From the cell containing the given text, extract its center point as [X, Y] coordinate. 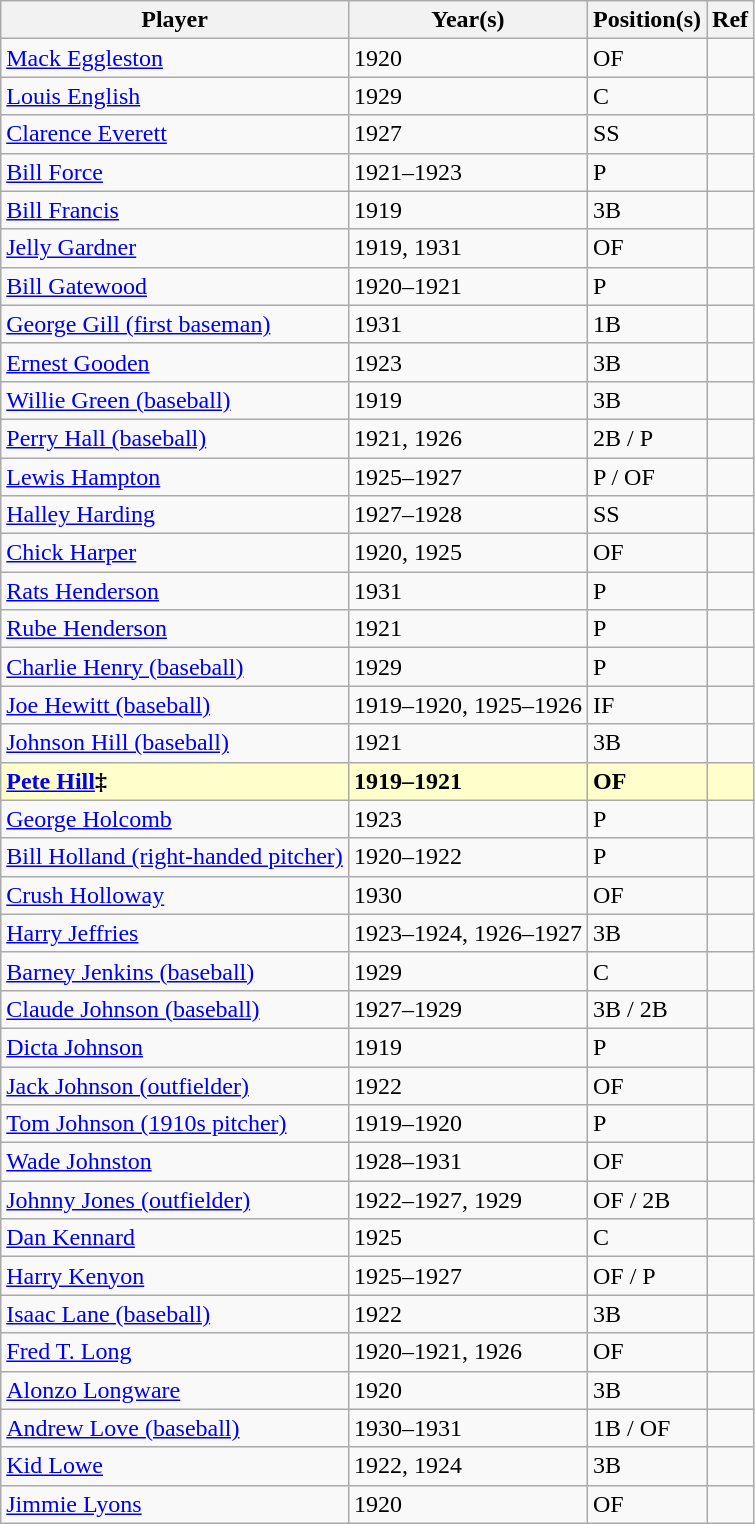
Perry Hall (baseball) [175, 438]
Louis English [175, 96]
1930–1931 [468, 1428]
Position(s) [646, 20]
OF / P [646, 1276]
Jimmie Lyons [175, 1504]
1B [646, 324]
Clarence Everett [175, 134]
Jelly Gardner [175, 248]
Rube Henderson [175, 629]
Lewis Hampton [175, 477]
1928–1931 [468, 1162]
1919–1920, 1925–1926 [468, 705]
Player [175, 20]
Bill Gatewood [175, 286]
Mack Eggleston [175, 58]
1922–1927, 1929 [468, 1200]
Crush Holloway [175, 895]
OF / 2B [646, 1200]
Joe Hewitt (baseball) [175, 705]
1920, 1925 [468, 553]
Year(s) [468, 20]
Alonzo Longware [175, 1390]
Barney Jenkins (baseball) [175, 971]
Jack Johnson (outfielder) [175, 1085]
Bill Francis [175, 210]
1920–1922 [468, 857]
Dicta Johnson [175, 1047]
1923–1924, 1926–1927 [468, 933]
Charlie Henry (baseball) [175, 667]
Tom Johnson (1910s pitcher) [175, 1124]
Willie Green (baseball) [175, 400]
Dan Kennard [175, 1238]
1921–1923 [468, 172]
Isaac Lane (baseball) [175, 1314]
1925 [468, 1238]
1930 [468, 895]
3B / 2B [646, 1009]
1927–1929 [468, 1009]
Harry Kenyon [175, 1276]
Pete Hill‡ [175, 781]
Johnny Jones (outfielder) [175, 1200]
1919–1921 [468, 781]
Ernest Gooden [175, 362]
1919, 1931 [468, 248]
Andrew Love (baseball) [175, 1428]
Bill Force [175, 172]
1927–1928 [468, 515]
P / OF [646, 477]
Halley Harding [175, 515]
Harry Jeffries [175, 933]
Chick Harper [175, 553]
Kid Lowe [175, 1466]
Claude Johnson (baseball) [175, 1009]
1922, 1924 [468, 1466]
2B / P [646, 438]
IF [646, 705]
1921, 1926 [468, 438]
Fred T. Long [175, 1352]
Johnson Hill (baseball) [175, 743]
1920–1921 [468, 286]
1927 [468, 134]
1919–1920 [468, 1124]
1920–1921, 1926 [468, 1352]
1B / OF [646, 1428]
Rats Henderson [175, 591]
Ref [730, 20]
George Gill (first baseman) [175, 324]
Wade Johnston [175, 1162]
Bill Holland (right-handed pitcher) [175, 857]
George Holcomb [175, 819]
